Output the [x, y] coordinate of the center of the cell containing the given text.  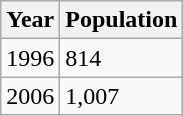
814 [122, 58]
Population [122, 20]
2006 [30, 96]
Year [30, 20]
1996 [30, 58]
1,007 [122, 96]
